Identify which cell holds the provided text, then report its (X, Y) central coordinate. 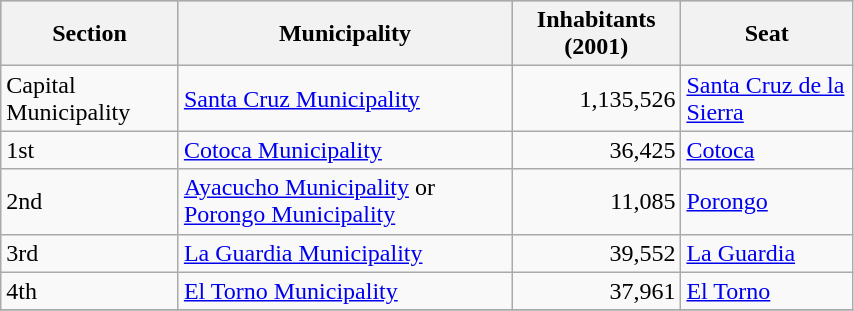
3rd (90, 253)
Santa Cruz Municipality (344, 98)
4th (90, 291)
El Torno (767, 291)
2nd (90, 202)
Porongo (767, 202)
Municipality (344, 34)
1st (90, 150)
La Guardia Municipality (344, 253)
11,085 (596, 202)
Section (90, 34)
37,961 (596, 291)
Ayacucho Municipality or Porongo Municipality (344, 202)
La Guardia (767, 253)
39,552 (596, 253)
Capital Municipality (90, 98)
1,135,526 (596, 98)
El Torno Municipality (344, 291)
Cotoca Municipality (344, 150)
Seat (767, 34)
36,425 (596, 150)
Santa Cruz de la Sierra (767, 98)
Inhabitants (2001) (596, 34)
Cotoca (767, 150)
